Return [X, Y] of the center of cell containing provided text 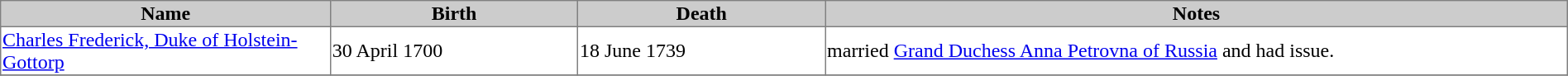
Notes [1196, 14]
30 April 1700 [455, 50]
married Grand Duchess Anna Petrovna of Russia and had issue. [1196, 50]
Death [701, 14]
18 June 1739 [701, 50]
Birth [455, 14]
Name [165, 14]
Charles Frederick, Duke of Holstein-Gottorp [165, 50]
